Identify which cell holds the provided text, then report its [x, y] central coordinate. 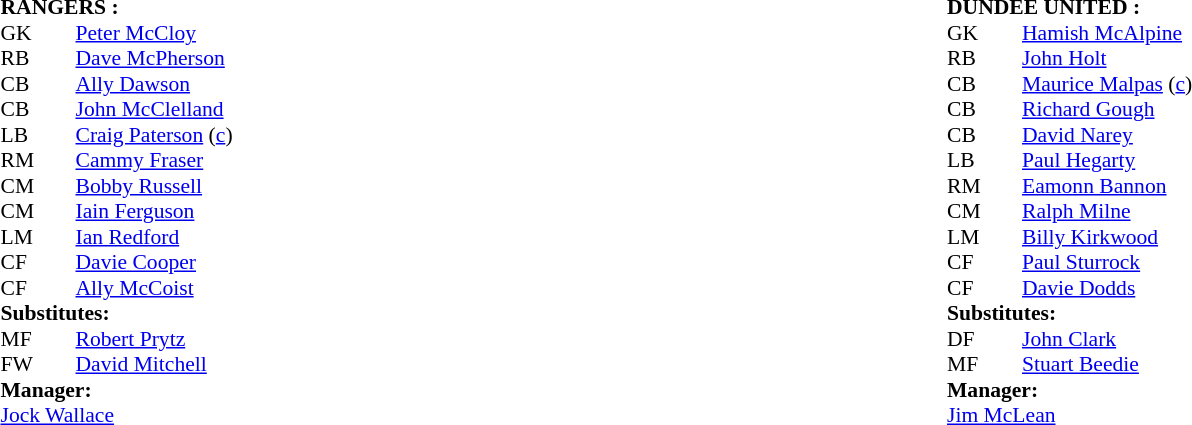
Billy Kirkwood [1107, 237]
Cammy Fraser [154, 161]
FW [19, 365]
Maurice Malpas (c) [1107, 84]
Paul Sturrock [1107, 263]
Craig Paterson (c) [154, 135]
DF [966, 339]
David Narey [1107, 135]
Stuart Beedie [1107, 365]
Iain Ferguson [154, 211]
Robert Prytz [154, 339]
Paul Hegarty [1107, 161]
Bobby Russell [154, 186]
John Holt [1107, 59]
Davie Cooper [154, 263]
David Mitchell [154, 365]
Hamish McAlpine [1107, 33]
Ian Redford [154, 237]
Peter McCloy [154, 33]
Richard Gough [1107, 109]
Dave McPherson [154, 59]
John Clark [1107, 339]
John McClelland [154, 109]
Ally Dawson [154, 84]
Eamonn Bannon [1107, 186]
Davie Dodds [1107, 288]
Ralph Milne [1107, 211]
Ally McCoist [154, 288]
